Return [x, y] of the center of cell containing provided text 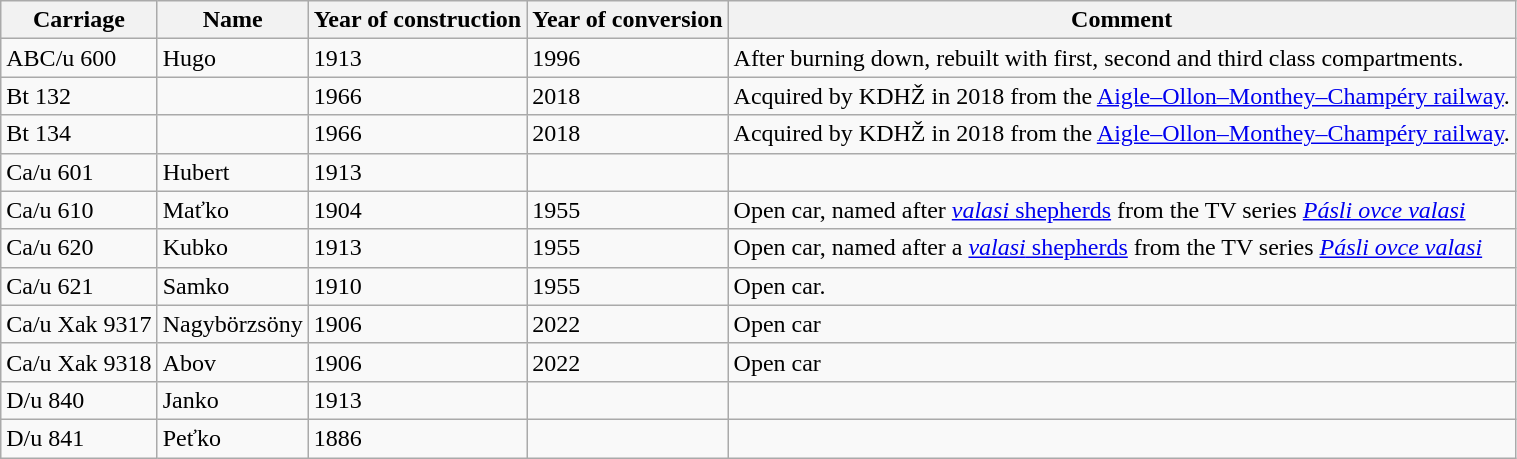
Janko [232, 400]
Hugo [232, 58]
1886 [418, 438]
Open car, named after a valasi shepherds from the TV series Pásli ovce valasi [1122, 248]
Name [232, 20]
Maťko [232, 210]
ABC/u 600 [79, 58]
D/u 840 [79, 400]
Ca/u 620 [79, 248]
Year of construction [418, 20]
Nagybörzsöny [232, 324]
Comment [1122, 20]
Open car, named after valasi shepherds from the TV series Pásli ovce valasi [1122, 210]
Peťko [232, 438]
Abov [232, 362]
Ca/u 610 [79, 210]
Samko [232, 286]
After burning down, rebuilt with first, second and third class compartments. [1122, 58]
Hubert [232, 172]
Bt 132 [79, 96]
Ca/u 621 [79, 286]
Ca/u Xak 9317 [79, 324]
1910 [418, 286]
Ca/u 601 [79, 172]
1996 [628, 58]
Open car. [1122, 286]
Carriage [79, 20]
Bt 134 [79, 134]
Year of conversion [628, 20]
1904 [418, 210]
Kubko [232, 248]
D/u 841 [79, 438]
Ca/u Xak 9318 [79, 362]
